Output the (X, Y) coordinate of the center of the cell containing the given text.  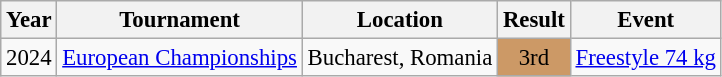
European Championships (180, 58)
Year (29, 20)
Location (400, 20)
2024 (29, 58)
Tournament (180, 20)
Event (646, 20)
Freestyle 74 kg (646, 58)
3rd (534, 58)
Bucharest, Romania (400, 58)
Result (534, 20)
